From the cell containing the given text, extract its center point as (x, y) coordinate. 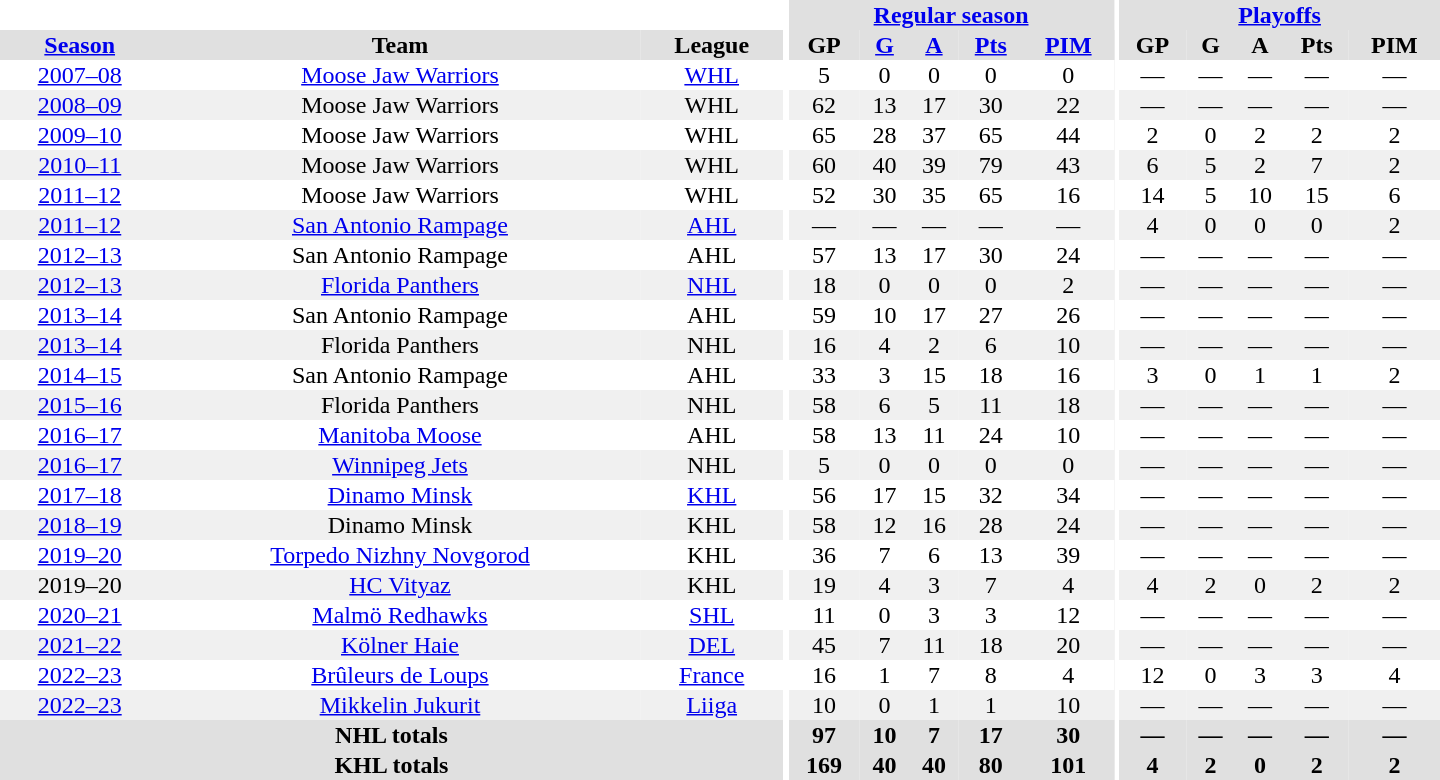
Malmö Redhawks (400, 615)
Winnipeg Jets (400, 465)
DEL (712, 645)
2007–08 (80, 75)
79 (991, 165)
101 (1068, 765)
2017–18 (80, 495)
56 (824, 495)
League (712, 45)
Brûleurs de Loups (400, 675)
169 (824, 765)
NHL totals (392, 735)
2021–22 (80, 645)
36 (824, 555)
2020–21 (80, 615)
44 (1068, 135)
35 (934, 195)
43 (1068, 165)
2010–11 (80, 165)
2015–16 (80, 405)
45 (824, 645)
HC Vityaz (400, 585)
34 (1068, 495)
Team (400, 45)
2009–10 (80, 135)
2008–09 (80, 105)
22 (1068, 105)
Mikkelin Jukurit (400, 705)
32 (991, 495)
Kölner Haie (400, 645)
59 (824, 315)
Torpedo Nizhny Novgorod (400, 555)
97 (824, 735)
2014–15 (80, 375)
52 (824, 195)
26 (1068, 315)
2018–19 (80, 525)
SHL (712, 615)
14 (1152, 195)
Manitoba Moose (400, 435)
France (712, 675)
62 (824, 105)
60 (824, 165)
80 (991, 765)
Regular season (950, 15)
8 (991, 675)
37 (934, 135)
19 (824, 585)
Playoffs (1280, 15)
20 (1068, 645)
27 (991, 315)
57 (824, 255)
33 (824, 375)
Liiga (712, 705)
Season (80, 45)
KHL totals (392, 765)
